From the cell containing the given text, extract its center point as (X, Y) coordinate. 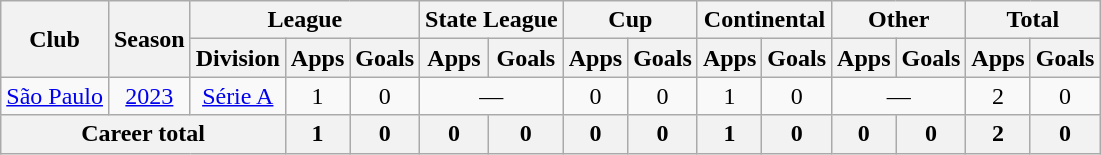
Career total (144, 134)
Other (899, 20)
State League (492, 20)
Continental (764, 20)
Season (149, 39)
Série A (238, 96)
Club (55, 39)
Division (238, 58)
Total (1033, 20)
São Paulo (55, 96)
Cup (630, 20)
League (304, 20)
2023 (149, 96)
